Locate the cell with the specified text and output its [X, Y] center coordinate. 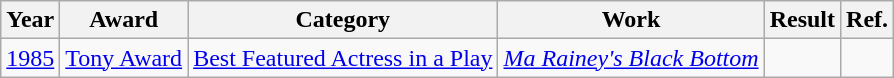
Year [30, 20]
Ma Rainey's Black Bottom [631, 58]
Award [124, 20]
Tony Award [124, 58]
Category [343, 20]
Work [631, 20]
Best Featured Actress in a Play [343, 58]
1985 [30, 58]
Result [802, 20]
Ref. [868, 20]
